Determine the (x, y) coordinate at the center of the cell enclosing the given text.  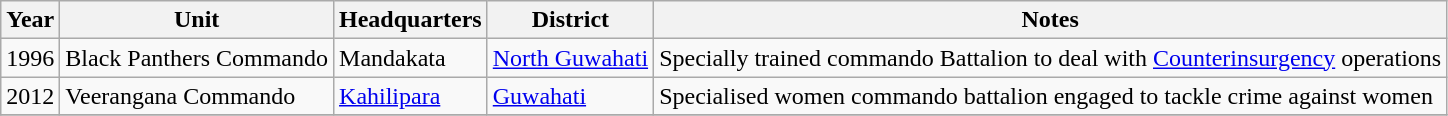
Specialised women commando battalion engaged to tackle crime against women (1050, 96)
Year (30, 20)
Specially trained commando Battalion to deal with Counterinsurgency operations (1050, 58)
Mandakata (411, 58)
North Guwahati (570, 58)
1996 (30, 58)
Kahilipara (411, 96)
Headquarters (411, 20)
Notes (1050, 20)
Guwahati (570, 96)
Unit (197, 20)
Veerangana Commando (197, 96)
District (570, 20)
2012 (30, 96)
Black Panthers Commando (197, 58)
